Capture the cell that displays the provided text and extract its [X, Y] central coordinate. 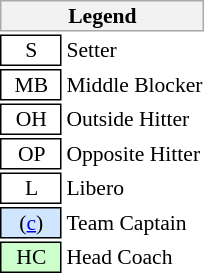
OP [32, 154]
(c) [32, 223]
Outside Hitter [134, 120]
Opposite Hitter [134, 154]
Legend [102, 16]
Libero [134, 188]
S [32, 50]
OH [32, 120]
Team Captain [134, 223]
L [32, 188]
Middle Blocker [134, 85]
Setter [134, 50]
MB [32, 85]
